Output the (x, y) coordinate of the center of the cell containing the given text.  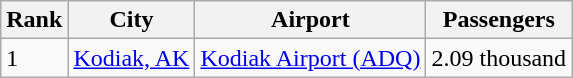
Kodiak, AK (132, 58)
1 (34, 58)
Passengers (499, 20)
City (132, 20)
Airport (310, 20)
Rank (34, 20)
Kodiak Airport (ADQ) (310, 58)
2.09 thousand (499, 58)
